Search for the cell housing the specified text and yield its (x, y) center coordinate. 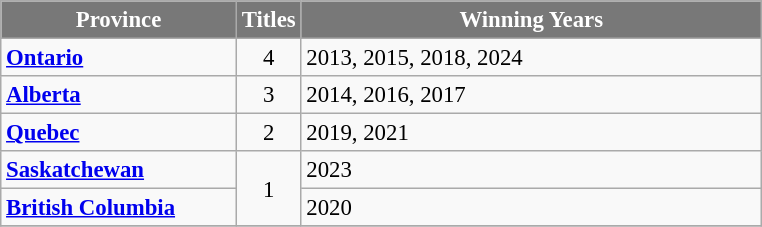
Alberta (119, 95)
2023 (532, 170)
Quebec (119, 133)
4 (268, 58)
Winning Years (532, 20)
1 (268, 188)
Titles (268, 20)
2014, 2016, 2017 (532, 95)
2 (268, 133)
Saskatchewan (119, 170)
2020 (532, 208)
Ontario (119, 58)
2019, 2021 (532, 133)
Province (119, 20)
British Columbia (119, 208)
3 (268, 95)
2013, 2015, 2018, 2024 (532, 58)
